Return [x, y] of the center of cell containing provided text 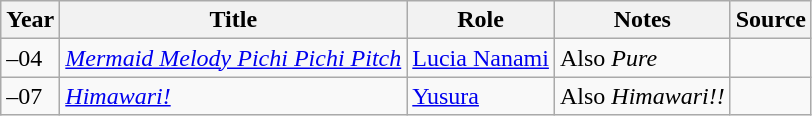
Also Himawari!! [642, 96]
Also Pure [642, 58]
–04 [30, 58]
Notes [642, 20]
Title [234, 20]
Himawari! [234, 96]
Year [30, 20]
–07 [30, 96]
Mermaid Melody Pichi Pichi Pitch [234, 58]
Source [770, 20]
Role [481, 20]
Yusura [481, 96]
Lucia Nanami [481, 58]
